Search for the cell housing the specified text and yield its [X, Y] center coordinate. 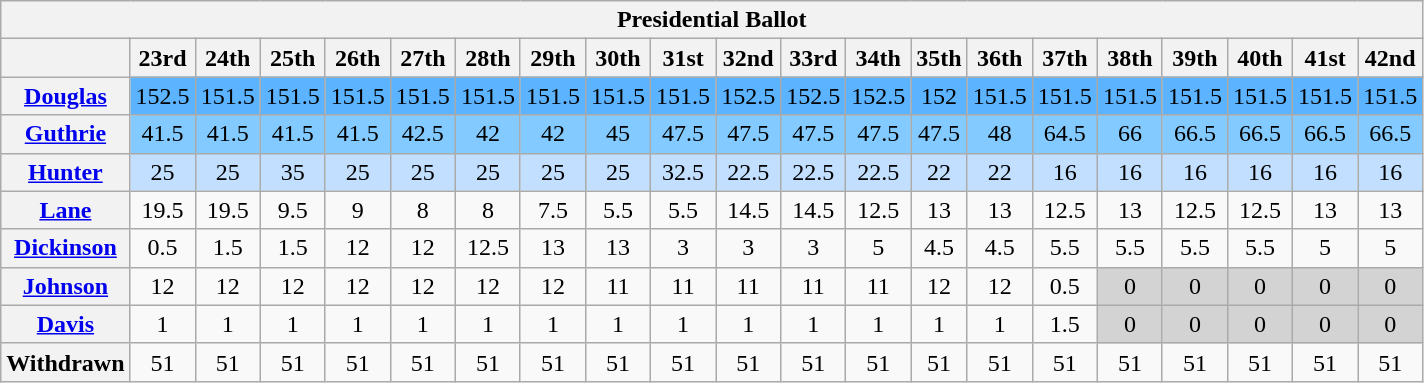
Dickinson [66, 248]
9.5 [292, 210]
Douglas [66, 96]
32nd [748, 58]
25th [292, 58]
40th [1260, 58]
Withdrawn [66, 362]
Davis [66, 324]
24th [228, 58]
9 [358, 210]
23rd [162, 58]
41st [1326, 58]
26th [358, 58]
29th [552, 58]
32.5 [684, 172]
39th [1194, 58]
42.5 [422, 134]
37th [1064, 58]
35 [292, 172]
34th [878, 58]
28th [488, 58]
42nd [1390, 58]
7.5 [552, 210]
45 [618, 134]
Hunter [66, 172]
Lane [66, 210]
Johnson [66, 286]
48 [1000, 134]
64.5 [1064, 134]
Presidential Ballot [712, 20]
27th [422, 58]
152 [939, 96]
31st [684, 58]
Guthrie [66, 134]
33rd [814, 58]
38th [1130, 58]
30th [618, 58]
35th [939, 58]
36th [1000, 58]
66 [1130, 134]
